Locate the cell with the specified text and output its (X, Y) center coordinate. 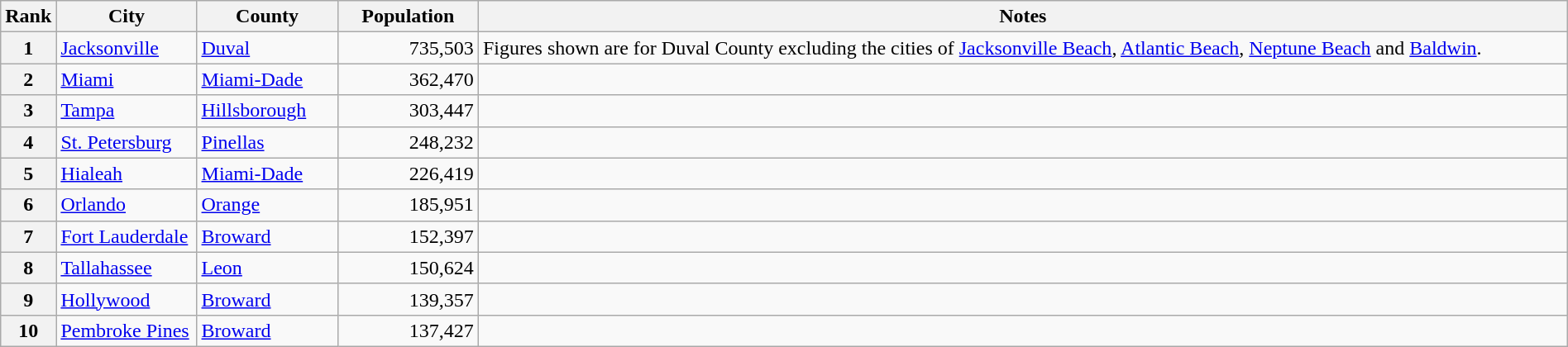
10 (28, 330)
137,427 (408, 330)
Pinellas (267, 142)
150,624 (408, 268)
Fort Lauderdale (127, 236)
1 (28, 48)
5 (28, 173)
Hollywood (127, 299)
Tallahassee (127, 268)
Tampa (127, 111)
Leon (267, 268)
Jacksonville (127, 48)
139,357 (408, 299)
303,447 (408, 111)
185,951 (408, 205)
Figures shown are for Duval County excluding the cities of Jacksonville Beach, Atlantic Beach, Neptune Beach and Baldwin. (1022, 48)
Orlando (127, 205)
Notes (1022, 17)
6 (28, 205)
Rank (28, 17)
St. Petersburg (127, 142)
Hillsborough (267, 111)
8 (28, 268)
7 (28, 236)
Population (408, 17)
735,503 (408, 48)
9 (28, 299)
County (267, 17)
Miami (127, 79)
Duval (267, 48)
2 (28, 79)
Pembroke Pines (127, 330)
152,397 (408, 236)
City (127, 17)
Hialeah (127, 173)
Orange (267, 205)
4 (28, 142)
248,232 (408, 142)
3 (28, 111)
362,470 (408, 79)
226,419 (408, 173)
